Search for the cell housing the specified text and yield its [x, y] center coordinate. 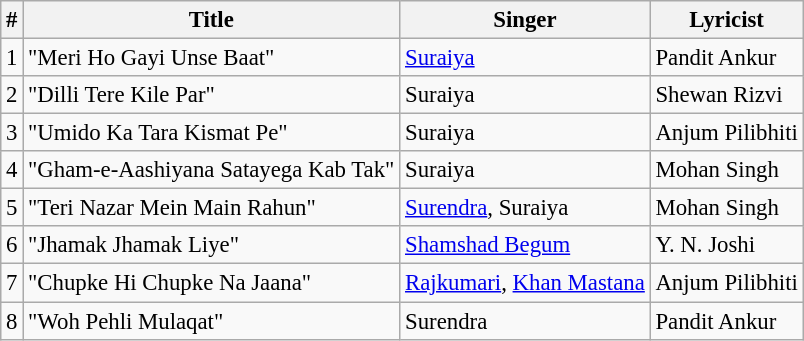
Title [212, 20]
4 [12, 170]
6 [12, 245]
"Gham-e-Aashiyana Satayega Kab Tak" [212, 170]
3 [12, 133]
"Jhamak Jhamak Liye" [212, 245]
1 [12, 58]
Shamshad Begum [525, 245]
2 [12, 95]
"Teri Nazar Mein Main Rahun" [212, 208]
7 [12, 283]
"Woh Pehli Mulaqat" [212, 321]
"Dilli Tere Kile Par" [212, 95]
# [12, 20]
Rajkumari, Khan Mastana [525, 283]
Lyricist [726, 20]
Surendra, Suraiya [525, 208]
Singer [525, 20]
Y. N. Joshi [726, 245]
5 [12, 208]
"Meri Ho Gayi Unse Baat" [212, 58]
Surendra [525, 321]
Shewan Rizvi [726, 95]
8 [12, 321]
"Chupke Hi Chupke Na Jaana" [212, 283]
"Umido Ka Tara Kismat Pe" [212, 133]
